Capture the cell that displays the provided text and extract its (x, y) central coordinate. 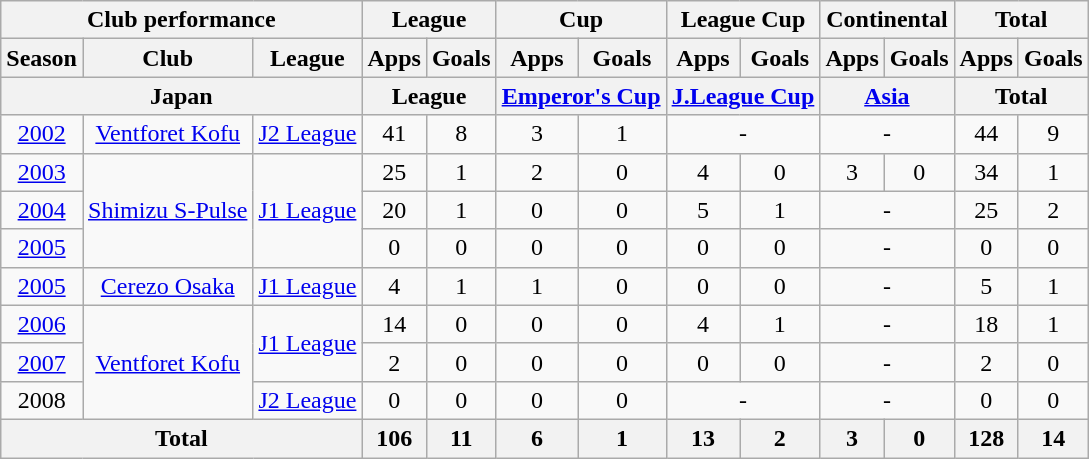
2007 (42, 362)
J.League Cup (743, 96)
13 (703, 438)
18 (986, 324)
41 (394, 134)
128 (986, 438)
Club performance (182, 20)
Emperor's Cup (581, 96)
2004 (42, 210)
League Cup (743, 20)
8 (461, 134)
Continental (887, 20)
9 (1053, 134)
20 (394, 210)
Cup (581, 20)
Club (167, 58)
106 (394, 438)
Cerezo Osaka (167, 286)
Asia (887, 96)
44 (986, 134)
Japan (182, 96)
2003 (42, 172)
Shimizu S-Pulse (167, 210)
6 (537, 438)
Season (42, 58)
2002 (42, 134)
34 (986, 172)
2008 (42, 400)
11 (461, 438)
2006 (42, 324)
